Capture the cell that displays the provided text and extract its [X, Y] central coordinate. 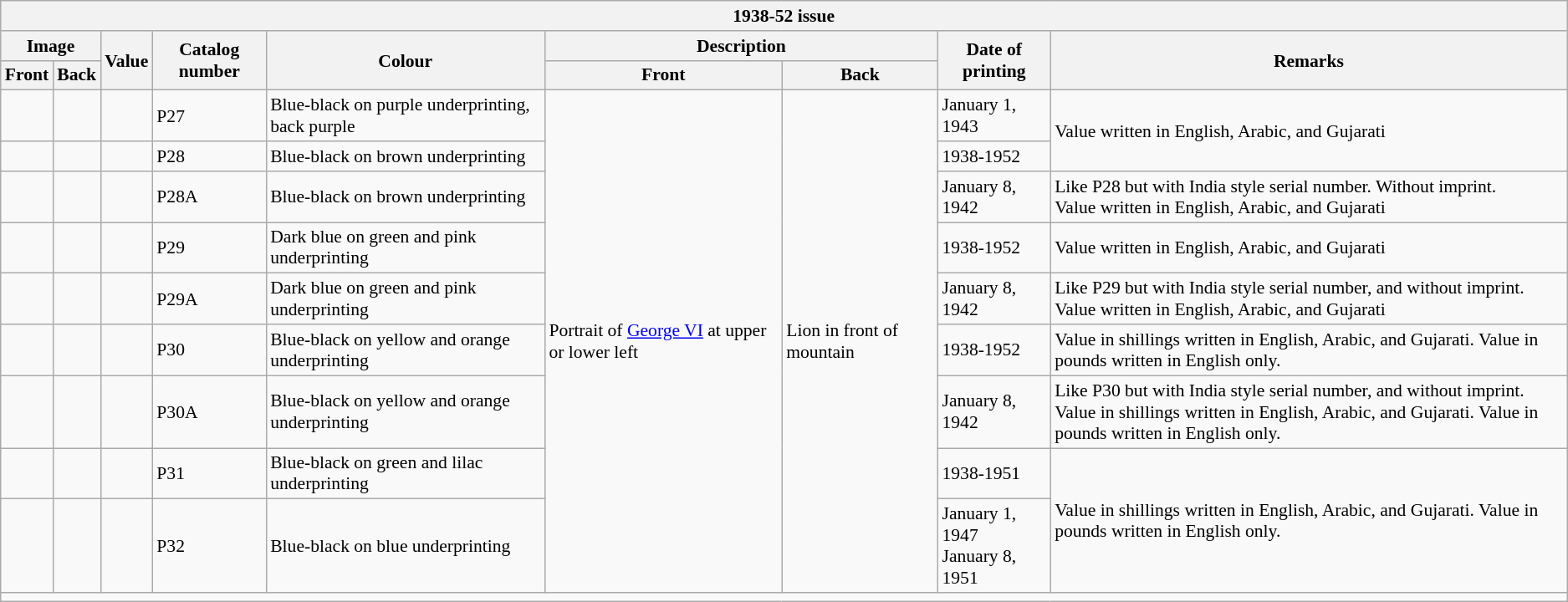
Value [126, 60]
P28 [209, 156]
1938-1951 [993, 473]
Description [741, 46]
P32 [209, 546]
P29 [209, 247]
Like P28 but with India style serial number. Without imprint.Value written in English, Arabic, and Gujarati [1309, 197]
Date of printing [993, 60]
P30A [209, 411]
Like P29 but with India style serial number, and without imprint.Value written in English, Arabic, and Gujarati [1309, 299]
Colour [405, 60]
Catalog number [209, 60]
P31 [209, 473]
1938-52 issue [784, 16]
Blue-black on purple underprinting, back purple [405, 115]
January 1, 1943 [993, 115]
Image [50, 46]
P29A [209, 299]
P27 [209, 115]
Portrait of George VI at upper or lower left [663, 341]
P28A [209, 197]
January 1, 1947January 8, 1951 [993, 546]
Blue-black on green and lilac underprinting [405, 473]
Remarks [1309, 60]
Lion in front of mountain [860, 341]
P30 [209, 349]
Blue-black on blue underprinting [405, 546]
